For the text-containing cell, return its midpoint in [x, y] coordinate format. 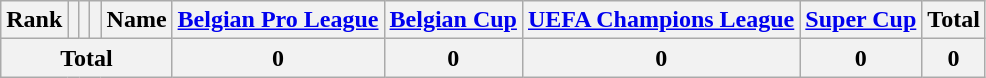
Belgian Pro League [278, 20]
Super Cup [861, 20]
Belgian Cup [453, 20]
UEFA Champions League [660, 20]
Rank [34, 20]
Name [136, 20]
